Detect which cell encompasses the target text, then output its (X, Y) center coordinate. 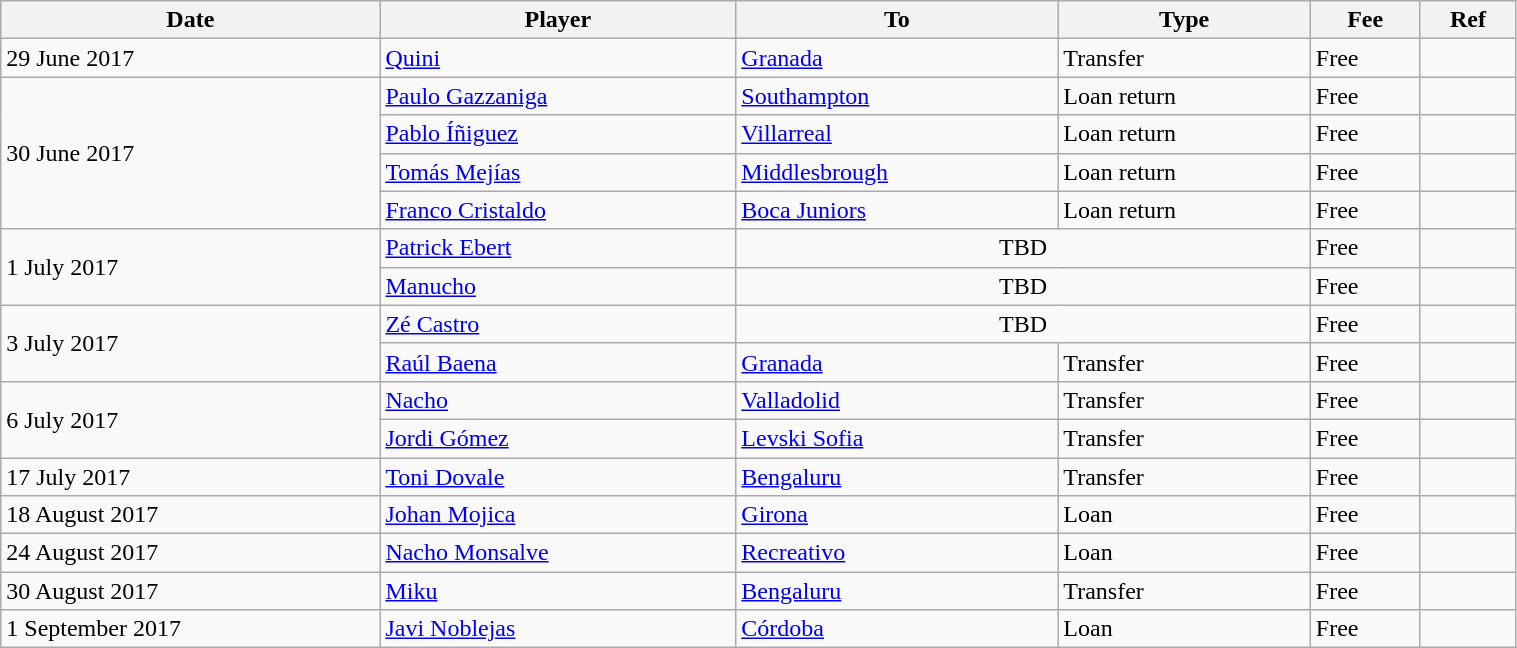
Toni Dovale (558, 477)
Jordi Gómez (558, 438)
18 August 2017 (190, 515)
Paulo Gazzaniga (558, 96)
30 June 2017 (190, 153)
Fee (1365, 20)
Middlesbrough (897, 172)
Ref (1468, 20)
Valladolid (897, 400)
Southampton (897, 96)
Pablo Íñiguez (558, 134)
1 July 2017 (190, 267)
Recreativo (897, 553)
Boca Juniors (897, 210)
Player (558, 20)
1 September 2017 (190, 629)
Levski Sofia (897, 438)
Nacho Monsalve (558, 553)
Type (1184, 20)
Zé Castro (558, 324)
6 July 2017 (190, 419)
29 June 2017 (190, 58)
Miku (558, 591)
3 July 2017 (190, 343)
Patrick Ebert (558, 248)
Franco Cristaldo (558, 210)
Date (190, 20)
Raúl Baena (558, 362)
Quini (558, 58)
Villarreal (897, 134)
17 July 2017 (190, 477)
Johan Mojica (558, 515)
Córdoba (897, 629)
24 August 2017 (190, 553)
To (897, 20)
Girona (897, 515)
Tomás Mejías (558, 172)
Manucho (558, 286)
Javi Noblejas (558, 629)
Nacho (558, 400)
30 August 2017 (190, 591)
